Determine the (x, y) coordinate at the center of the cell enclosing the given text.  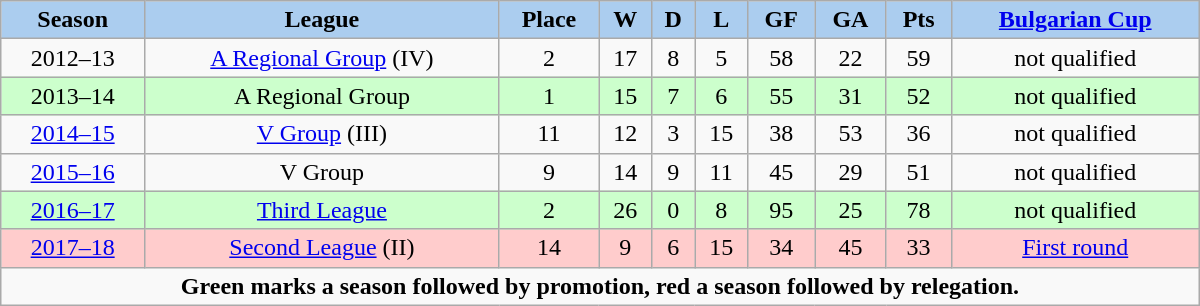
L (722, 20)
33 (918, 248)
Green marks a season followed by promotion, red a season followed by relegation. (600, 286)
V Group (322, 172)
31 (850, 96)
2014–15 (73, 134)
53 (850, 134)
2015–16 (73, 172)
36 (918, 134)
17 (626, 58)
78 (918, 210)
League (322, 20)
A Regional Group (IV) (322, 58)
58 (782, 58)
V Group (III) (322, 134)
2016–17 (73, 210)
7 (674, 96)
First round (1075, 248)
5 (722, 58)
2013–14 (73, 96)
52 (918, 96)
12 (626, 134)
51 (918, 172)
59 (918, 58)
3 (674, 134)
2012–13 (73, 58)
Place (548, 20)
22 (850, 58)
34 (782, 248)
Season (73, 20)
1 (548, 96)
Second League (II) (322, 248)
GA (850, 20)
2017–18 (73, 248)
25 (850, 210)
29 (850, 172)
Bulgarian Cup (1075, 20)
W (626, 20)
Pts (918, 20)
Third League (322, 210)
26 (626, 210)
GF (782, 20)
55 (782, 96)
38 (782, 134)
A Regional Group (322, 96)
95 (782, 210)
0 (674, 210)
D (674, 20)
